Identify which cell holds the provided text, then report its (X, Y) central coordinate. 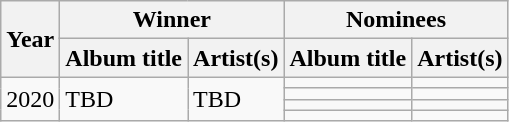
Year (30, 39)
Nominees (396, 20)
2020 (30, 99)
Winner (172, 20)
